Detect which cell encompasses the target text, then output its (X, Y) center coordinate. 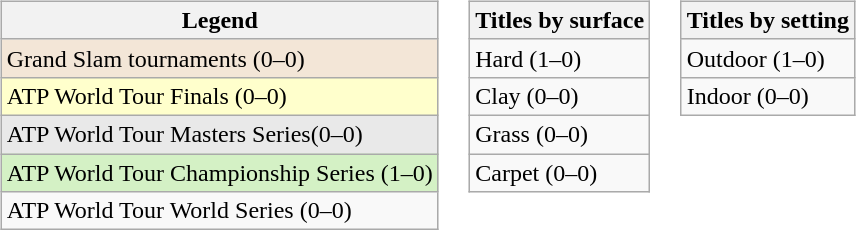
Legend (220, 20)
Hard (1–0) (560, 58)
Grass (0–0) (560, 134)
ATP World Tour Finals (0–0) (220, 96)
Clay (0–0) (560, 96)
Indoor (0–0) (768, 96)
ATP World Tour Championship Series (1–0) (220, 173)
Carpet (0–0) (560, 173)
Outdoor (1–0) (768, 58)
Titles by surface (560, 20)
ATP World Tour World Series (0–0) (220, 211)
Titles by setting (768, 20)
ATP World Tour Masters Series(0–0) (220, 134)
Grand Slam tournaments (0–0) (220, 58)
